Determine the (x, y) coordinate at the center of the cell enclosing the given text.  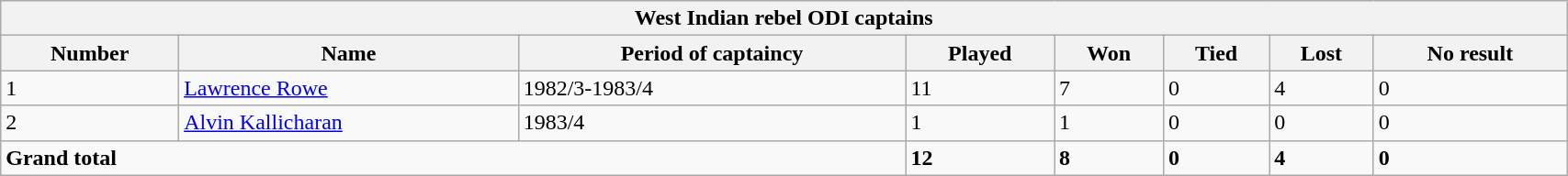
Number (90, 53)
11 (980, 88)
1982/3-1983/4 (712, 88)
Won (1110, 53)
West Indian rebel ODI captains (784, 18)
2 (90, 123)
Grand total (454, 158)
7 (1110, 88)
Lost (1321, 53)
12 (980, 158)
8 (1110, 158)
Alvin Kallicharan (349, 123)
Name (349, 53)
No result (1470, 53)
1983/4 (712, 123)
Played (980, 53)
Period of captaincy (712, 53)
Tied (1216, 53)
Lawrence Rowe (349, 88)
